Search for the cell housing the specified text and yield its (x, y) center coordinate. 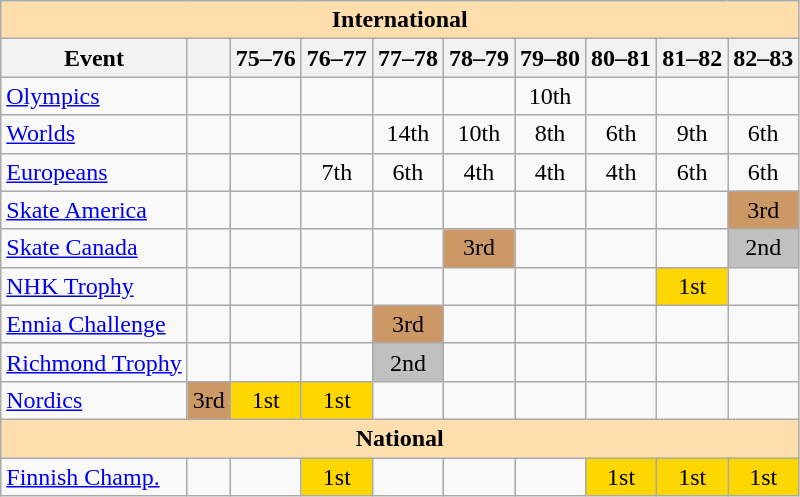
Nordics (94, 400)
Worlds (94, 134)
82–83 (764, 58)
International (400, 20)
7th (336, 172)
Finnish Champ. (94, 477)
79–80 (550, 58)
Ennia Challenge (94, 324)
9th (692, 134)
78–79 (478, 58)
Skate America (94, 210)
Richmond Trophy (94, 362)
Skate Canada (94, 248)
NHK Trophy (94, 286)
75–76 (266, 58)
81–82 (692, 58)
Olympics (94, 96)
Event (94, 58)
77–78 (408, 58)
National (400, 438)
80–81 (622, 58)
Europeans (94, 172)
76–77 (336, 58)
8th (550, 134)
14th (408, 134)
